From the cell containing the given text, extract its center point as [X, Y] coordinate. 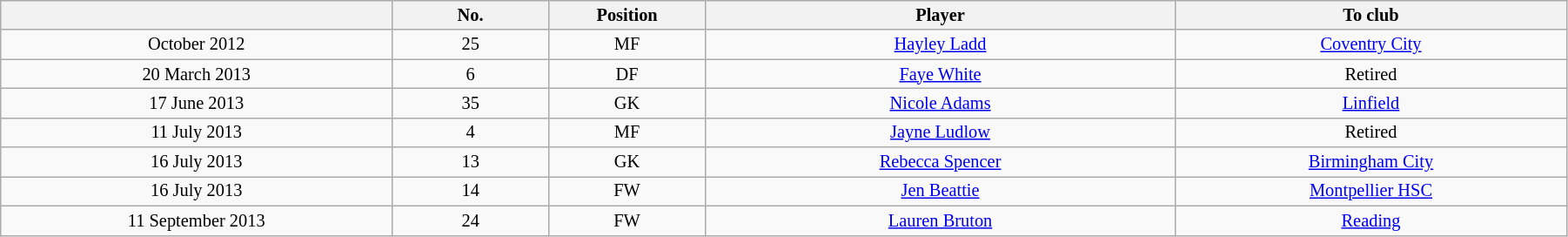
Montpellier HSC [1371, 191]
20 March 2013 [197, 74]
Birmingham City [1371, 162]
13 [471, 162]
Position [627, 15]
Rebecca Spencer [941, 162]
Faye White [941, 74]
Jayne Ludlow [941, 132]
14 [471, 191]
October 2012 [197, 44]
Player [941, 15]
11 September 2013 [197, 220]
6 [471, 74]
Nicole Adams [941, 103]
Linfield [1371, 103]
35 [471, 103]
Jen Beattie [941, 191]
11 July 2013 [197, 132]
To club [1371, 15]
Hayley Ladd [941, 44]
25 [471, 44]
Reading [1371, 220]
Coventry City [1371, 44]
DF [627, 74]
Lauren Bruton [941, 220]
24 [471, 220]
17 June 2013 [197, 103]
4 [471, 132]
No. [471, 15]
